For the text-containing cell, return its midpoint in (X, Y) coordinate format. 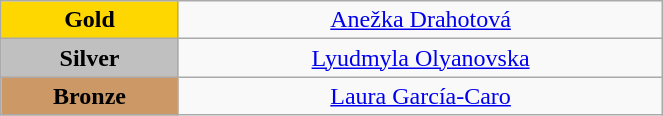
Laura García-Caro (420, 96)
Bronze (90, 96)
Lyudmyla Olyanovska (420, 58)
Anežka Drahotová (420, 20)
Silver (90, 58)
Gold (90, 20)
